Output the (X, Y) coordinate of the center of the cell containing the given text.  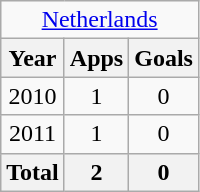
2 (96, 172)
2011 (33, 134)
Year (33, 58)
Netherlands (100, 20)
Goals (164, 58)
Apps (96, 58)
2010 (33, 96)
Total (33, 172)
